Identify which cell holds the provided text, then report its [x, y] central coordinate. 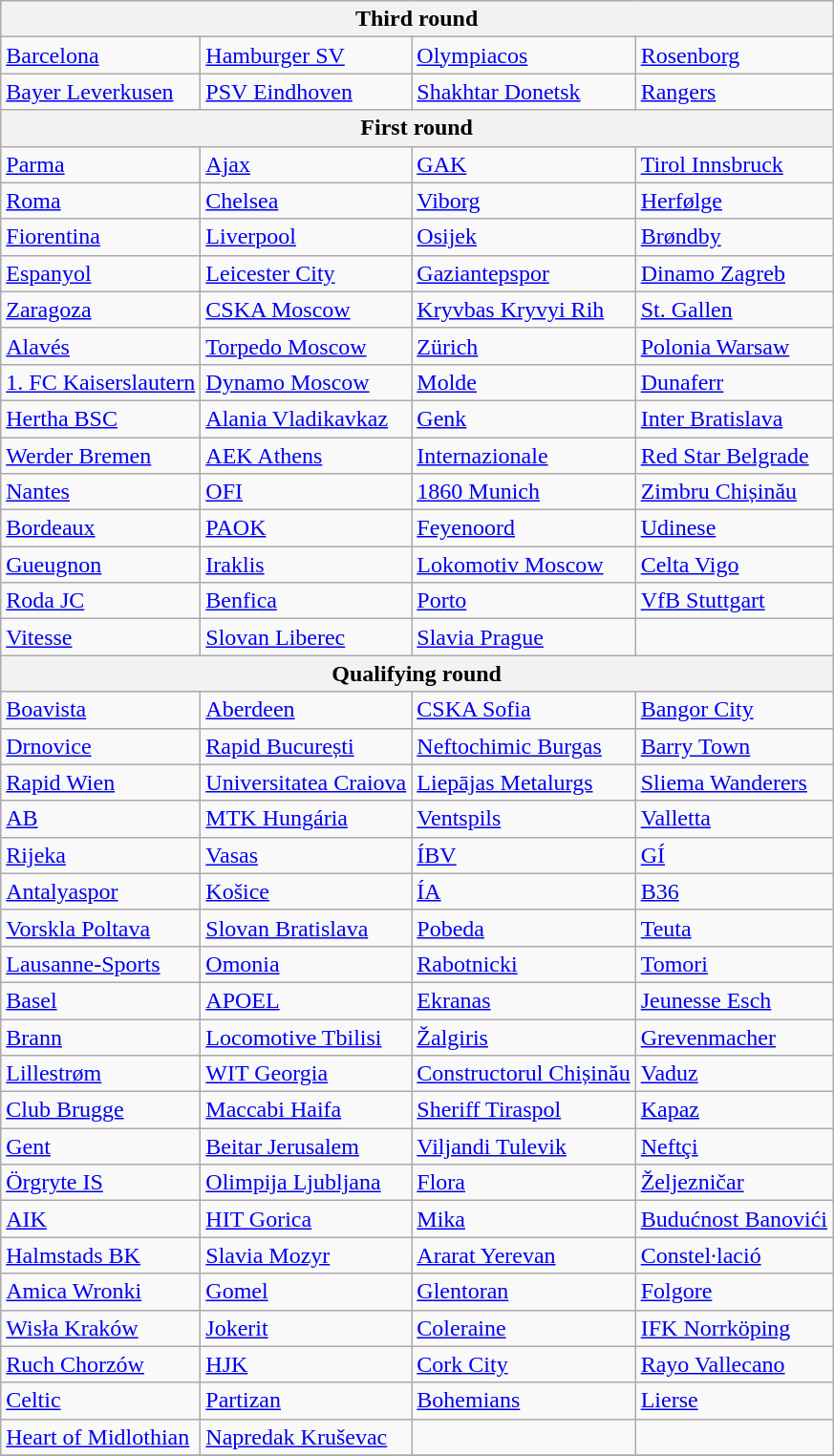
Hertha BSC [101, 418]
Flora [524, 1183]
St. Gallen [734, 310]
Fiorentina [101, 237]
Club Brugge [101, 1110]
AB [101, 819]
MTK Hungária [306, 819]
Werder Bremen [101, 456]
Polonia Warsaw [734, 346]
Benfica [306, 601]
Gomel [306, 1292]
Rosenborg [734, 55]
VfB Stuttgart [734, 601]
Lausanne-Sports [101, 964]
Aberdeen [306, 710]
AIK [101, 1219]
Dinamo Zagreb [734, 273]
Barry Town [734, 746]
Dynamo Moscow [306, 382]
Rijeka [101, 855]
Bohemians [524, 1401]
Liepājas Metalurgs [524, 782]
PSV Eindhoven [306, 92]
Kryvbas Kryvyi Rih [524, 310]
Nantes [101, 492]
Rapid București [306, 746]
AEK Athens [306, 456]
Herfølge [734, 201]
Zürich [524, 346]
Porto [524, 601]
Vaduz [734, 1074]
Inter Bratislava [734, 418]
First round [417, 128]
Glentoran [524, 1292]
Bordeaux [101, 528]
Partizan [306, 1401]
ÍA [524, 891]
GAK [524, 164]
Rangers [734, 92]
Omonia [306, 964]
APOEL [306, 1000]
HIT Gorica [306, 1219]
Vorskla Poltava [101, 928]
Hamburger SV [306, 55]
Vitesse [101, 637]
Third round [417, 19]
Ekranas [524, 1000]
1860 Munich [524, 492]
Tirol Innsbruck [734, 164]
Alania Vladikavkaz [306, 418]
Rapid Wien [101, 782]
Heart of Midlothian [101, 1437]
Vasas [306, 855]
Constel·lació [734, 1255]
ÍBV [524, 855]
Lokomotiv Moscow [524, 565]
Jeunesse Esch [734, 1000]
Dunaferr [734, 382]
Ararat Yerevan [524, 1255]
Feyenoord [524, 528]
Sliema Wanderers [734, 782]
IFK Norrköping [734, 1328]
Folgore [734, 1292]
B36 [734, 891]
Qualifying round [417, 674]
Jokerit [306, 1328]
PAOK [306, 528]
1. FC Kaiserslautern [101, 382]
Molde [524, 382]
Locomotive Tbilisi [306, 1037]
Maccabi Haifa [306, 1110]
Antalyaspor [101, 891]
Pobeda [524, 928]
Constructorul Chișinău [524, 1074]
Celtic [101, 1401]
Chelsea [306, 201]
Ajax [306, 164]
Zaragoza [101, 310]
Olympiacos [524, 55]
Mika [524, 1219]
Sheriff Tiraspol [524, 1110]
HJK [306, 1364]
Zimbru Chișinău [734, 492]
Slavia Prague [524, 637]
Genk [524, 418]
Bayer Leverkusen [101, 92]
Beitar Jerusalem [306, 1146]
Neftçi [734, 1146]
Halmstads BK [101, 1255]
Olimpija Ljubljana [306, 1183]
Brann [101, 1037]
Udinese [734, 528]
Rabotnicki [524, 964]
GÍ [734, 855]
Torpedo Moscow [306, 346]
Košice [306, 891]
OFI [306, 492]
Gent [101, 1146]
Barcelona [101, 55]
Rayo Vallecano [734, 1364]
Shakhtar Donetsk [524, 92]
Cork City [524, 1364]
Neftochimic Burgas [524, 746]
Celta Vigo [734, 565]
Amica Wronki [101, 1292]
CSKA Moscow [306, 310]
Örgryte IS [101, 1183]
Slovan Liberec [306, 637]
Red Star Belgrade [734, 456]
Grevenmacher [734, 1037]
Brøndby [734, 237]
Espanyol [101, 273]
Wisła Kraków [101, 1328]
Coleraine [524, 1328]
Roda JC [101, 601]
Gueugnon [101, 565]
Lierse [734, 1401]
Teuta [734, 928]
Leicester City [306, 273]
Slovan Bratislava [306, 928]
Internazionale [524, 456]
Slavia Mozyr [306, 1255]
Bangor City [734, 710]
Lillestrøm [101, 1074]
Roma [101, 201]
Viljandi Tulevik [524, 1146]
Boavista [101, 710]
Ruch Chorzów [101, 1364]
Budućnost Banovići [734, 1219]
Liverpool [306, 237]
Drnovice [101, 746]
Ventspils [524, 819]
Tomori [734, 964]
Žalgiris [524, 1037]
Basel [101, 1000]
Valletta [734, 819]
Universitatea Craiova [306, 782]
Alavés [101, 346]
Parma [101, 164]
Kapaz [734, 1110]
Iraklis [306, 565]
Viborg [524, 201]
CSKA Sofia [524, 710]
Osijek [524, 237]
Željezničar [734, 1183]
Napredak Kruševac [306, 1437]
Gaziantepspor [524, 273]
WIT Georgia [306, 1074]
